Provide the [X, Y] coordinate of the cell's center where the given text is located.  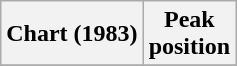
Chart (1983) [72, 34]
Peakposition [189, 34]
